Identify which cell holds the provided text, then report its [x, y] central coordinate. 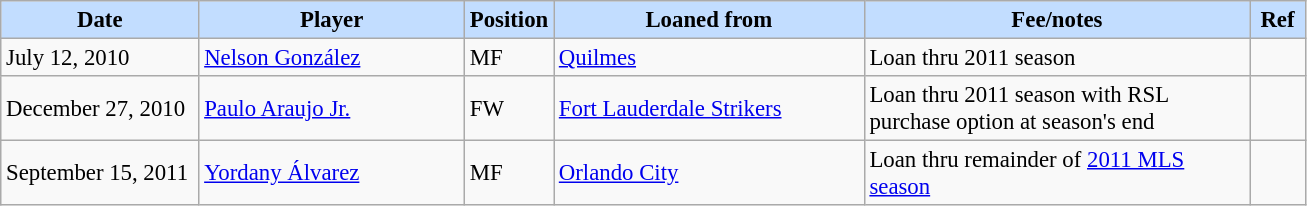
Loaned from [710, 20]
Loan thru 2011 season with RSL purchase option at season's end [1057, 108]
Nelson González [332, 58]
Yordany Álvarez [332, 174]
September 15, 2011 [100, 174]
Ref [1278, 20]
December 27, 2010 [100, 108]
Date [100, 20]
Player [332, 20]
Quilmes [710, 58]
Fort Lauderdale Strikers [710, 108]
Loan thru remainder of 2011 MLS season [1057, 174]
Loan thru 2011 season [1057, 58]
Paulo Araujo Jr. [332, 108]
Fee/notes [1057, 20]
July 12, 2010 [100, 58]
Position [508, 20]
FW [508, 108]
Orlando City [710, 174]
